For the text-containing cell, return its midpoint in (X, Y) coordinate format. 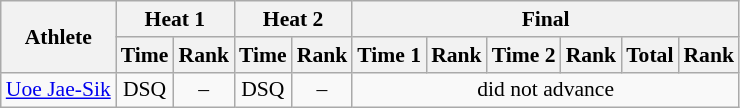
Time 1 (389, 55)
Time 2 (524, 55)
Athlete (58, 36)
Heat 2 (293, 19)
did not advance (546, 90)
Uoe Jae-Sik (58, 90)
Heat 1 (175, 19)
Total (650, 55)
Final (546, 19)
